Pinpoint the cell where the given text exists, returning its [x, y] midpoint coordinate. 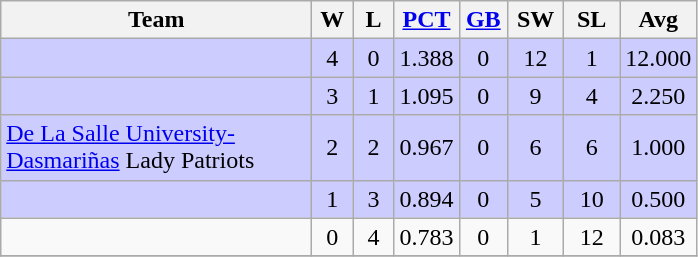
1.095 [426, 96]
0.783 [426, 237]
10 [592, 199]
9 [536, 96]
W [332, 20]
L [374, 20]
PCT [426, 20]
Avg [658, 20]
5 [536, 199]
Team [156, 20]
De La Salle University-Dasmariñas Lady Patriots [156, 148]
0.894 [426, 199]
1.388 [426, 58]
SW [536, 20]
SL [592, 20]
2.250 [658, 96]
0.083 [658, 237]
12.000 [658, 58]
GB [484, 20]
0.500 [658, 199]
1.000 [658, 148]
0.967 [426, 148]
